Determine the [X, Y] coordinate at the center of the cell enclosing the given text.  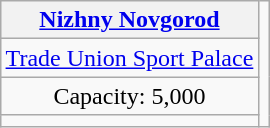
Nizhny Novgorod [130, 20]
Capacity: 5,000 [130, 96]
Trade Union Sport Palace [130, 58]
